Pinpoint the cell where the given text exists, returning its [x, y] midpoint coordinate. 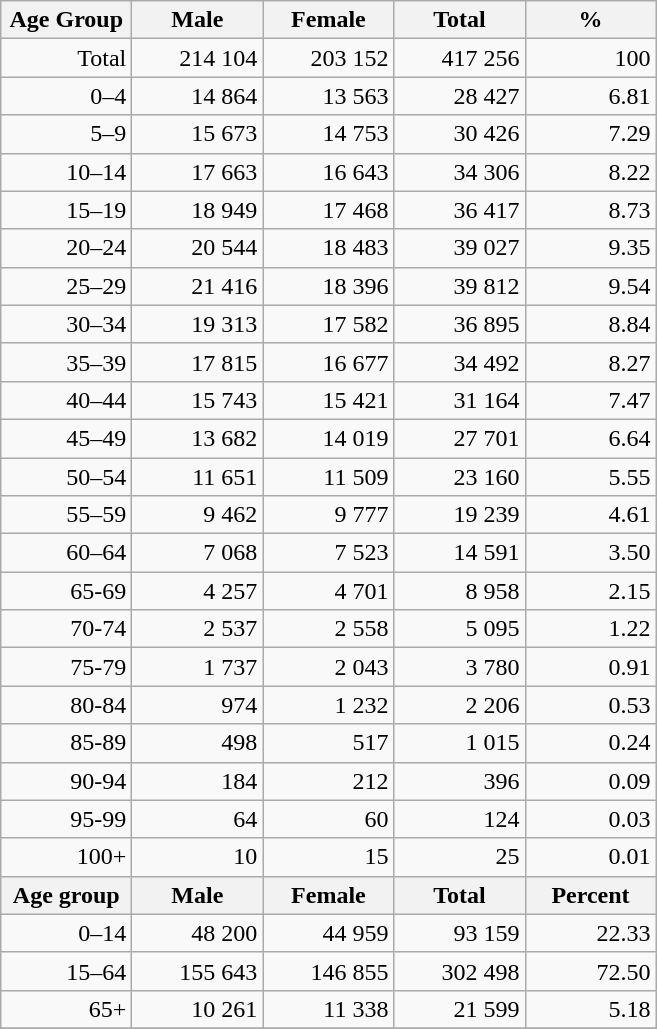
93 159 [460, 933]
17 815 [198, 362]
2 558 [328, 629]
36 895 [460, 324]
19 239 [460, 515]
0–14 [66, 933]
35–39 [66, 362]
2 537 [198, 629]
Percent [590, 895]
75-79 [66, 667]
17 468 [328, 210]
55–59 [66, 515]
31 164 [460, 400]
8.84 [590, 324]
40–44 [66, 400]
65-69 [66, 591]
14 753 [328, 134]
212 [328, 781]
23 160 [460, 477]
4 257 [198, 591]
0.24 [590, 743]
45–49 [66, 438]
21 599 [460, 1009]
15 421 [328, 400]
2 206 [460, 705]
4.61 [590, 515]
7.29 [590, 134]
7 068 [198, 553]
0–4 [66, 96]
50–54 [66, 477]
65+ [66, 1009]
7.47 [590, 400]
% [590, 20]
302 498 [460, 971]
44 959 [328, 933]
18 483 [328, 248]
214 104 [198, 58]
64 [198, 819]
34 492 [460, 362]
15 [328, 857]
4 701 [328, 591]
17 582 [328, 324]
974 [198, 705]
90-94 [66, 781]
9 462 [198, 515]
0.91 [590, 667]
19 313 [198, 324]
6.64 [590, 438]
20 544 [198, 248]
30–34 [66, 324]
Age group [66, 895]
85-89 [66, 743]
13 682 [198, 438]
1 737 [198, 667]
15 673 [198, 134]
184 [198, 781]
203 152 [328, 58]
25–29 [66, 286]
0.01 [590, 857]
39 812 [460, 286]
15–64 [66, 971]
8.22 [590, 172]
14 864 [198, 96]
60 [328, 819]
95-99 [66, 819]
5.18 [590, 1009]
5–9 [66, 134]
6.81 [590, 96]
517 [328, 743]
1.22 [590, 629]
8.27 [590, 362]
100 [590, 58]
155 643 [198, 971]
417 256 [460, 58]
9 777 [328, 515]
Age Group [66, 20]
16 677 [328, 362]
30 426 [460, 134]
70-74 [66, 629]
3.50 [590, 553]
11 651 [198, 477]
9.54 [590, 286]
36 417 [460, 210]
34 306 [460, 172]
14 591 [460, 553]
11 338 [328, 1009]
100+ [66, 857]
0.03 [590, 819]
7 523 [328, 553]
8 958 [460, 591]
21 416 [198, 286]
5 095 [460, 629]
0.53 [590, 705]
20–24 [66, 248]
15 743 [198, 400]
72.50 [590, 971]
498 [198, 743]
1 232 [328, 705]
25 [460, 857]
11 509 [328, 477]
28 427 [460, 96]
0.09 [590, 781]
18 949 [198, 210]
10 261 [198, 1009]
2.15 [590, 591]
146 855 [328, 971]
60–64 [66, 553]
13 563 [328, 96]
16 643 [328, 172]
1 015 [460, 743]
9.35 [590, 248]
18 396 [328, 286]
124 [460, 819]
5.55 [590, 477]
2 043 [328, 667]
14 019 [328, 438]
10–14 [66, 172]
48 200 [198, 933]
39 027 [460, 248]
396 [460, 781]
8.73 [590, 210]
22.33 [590, 933]
80-84 [66, 705]
17 663 [198, 172]
27 701 [460, 438]
10 [198, 857]
15–19 [66, 210]
3 780 [460, 667]
